Output the [X, Y] coordinate of the center of the cell containing the given text.  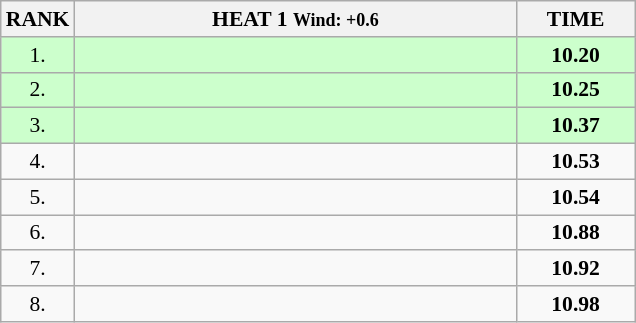
10.37 [576, 126]
2. [38, 90]
10.53 [576, 162]
4. [38, 162]
8. [38, 304]
10.54 [576, 197]
10.20 [576, 55]
10.98 [576, 304]
3. [38, 126]
5. [38, 197]
6. [38, 233]
10.25 [576, 90]
10.92 [576, 269]
HEAT 1 Wind: +0.6 [295, 19]
RANK [38, 19]
7. [38, 269]
1. [38, 55]
10.88 [576, 233]
TIME [576, 19]
